Return the [x, y] coordinate for the center point of the cell that contains the specified text.  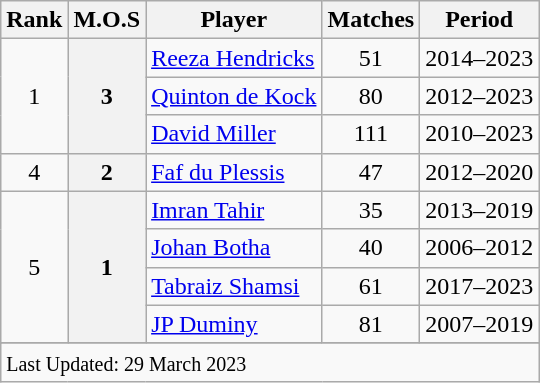
Faf du Plessis [234, 172]
Quinton de Kock [234, 96]
47 [371, 172]
40 [371, 248]
JP Duminy [234, 324]
2013–2019 [480, 210]
2012–2023 [480, 96]
5 [34, 267]
M.O.S [107, 20]
Period [480, 20]
35 [371, 210]
80 [371, 96]
61 [371, 286]
Matches [371, 20]
111 [371, 134]
Imran Tahir [234, 210]
David Miller [234, 134]
Reeza Hendricks [234, 58]
2 [107, 172]
Rank [34, 20]
3 [107, 96]
2012–2020 [480, 172]
Last Updated: 29 March 2023 [270, 362]
2010–2023 [480, 134]
Johan Botha [234, 248]
2007–2019 [480, 324]
2006–2012 [480, 248]
2014–2023 [480, 58]
2017–2023 [480, 286]
81 [371, 324]
Player [234, 20]
51 [371, 58]
Tabraiz Shamsi [234, 286]
4 [34, 172]
